Identify which cell holds the provided text, then report its (x, y) central coordinate. 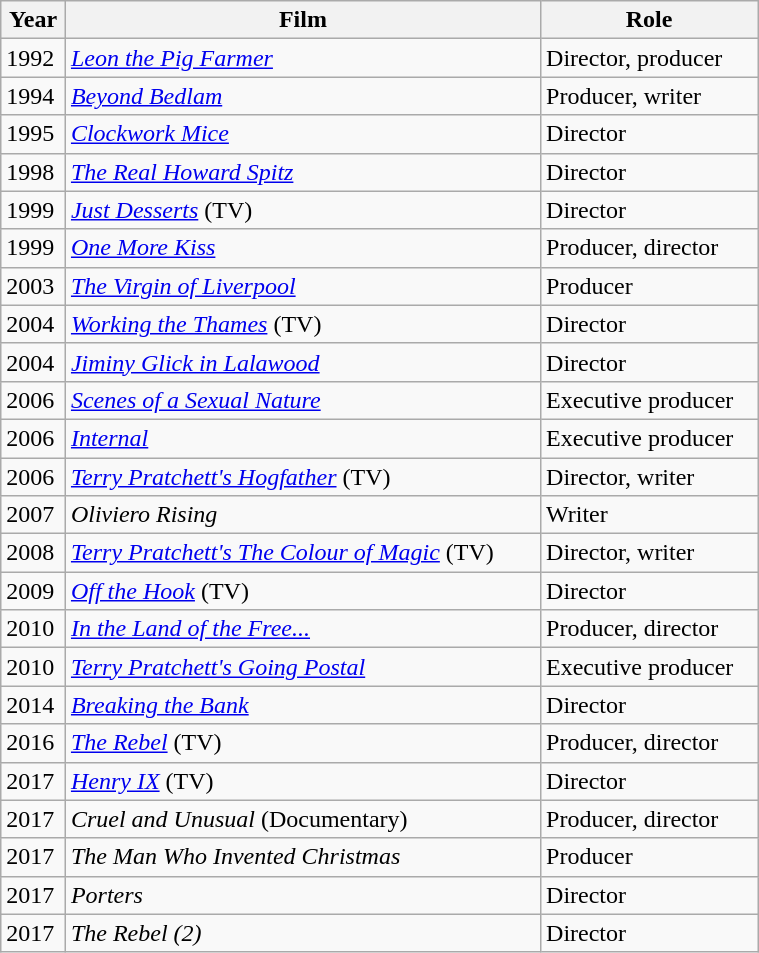
Jiminy Glick in Lalawood (302, 362)
Role (650, 20)
Year (34, 20)
One More Kiss (302, 248)
1995 (34, 134)
The Rebel (TV) (302, 743)
Cruel and Unusual (Documentary) (302, 819)
Porters (302, 895)
The Virgin of Liverpool (302, 286)
Clockwork Mice (302, 134)
The Man Who Invented Christmas (302, 857)
1992 (34, 58)
2003 (34, 286)
Writer (650, 515)
Henry IX (TV) (302, 781)
Breaking the Bank (302, 705)
Off the Hook (TV) (302, 591)
Oliviero Rising (302, 515)
Working the Thames (TV) (302, 324)
In the Land of the Free... (302, 629)
1998 (34, 172)
2016 (34, 743)
2007 (34, 515)
2014 (34, 705)
1994 (34, 96)
Director, producer (650, 58)
2008 (34, 553)
Internal (302, 438)
Beyond Bedlam (302, 96)
Terry Pratchett's The Colour of Magic (TV) (302, 553)
The Real Howard Spitz (302, 172)
The Rebel (2) (302, 933)
Film (302, 20)
Terry Pratchett's Hogfather (TV) (302, 477)
Leon the Pig Farmer (302, 58)
Producer, writer (650, 96)
Scenes of a Sexual Nature (302, 400)
Terry Pratchett's Going Postal (302, 667)
Just Desserts (TV) (302, 210)
2009 (34, 591)
